Determine the [x, y] coordinate at the center of the cell enclosing the given text.  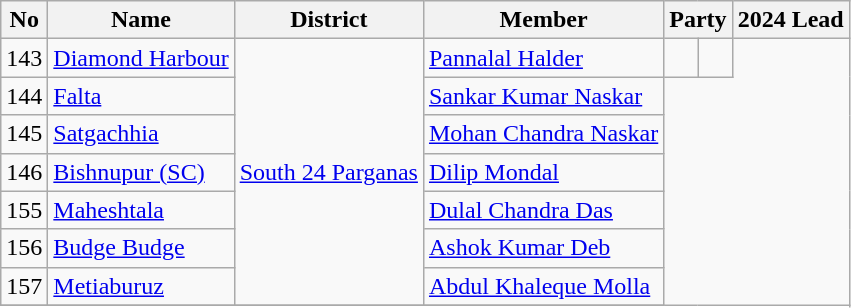
144 [24, 96]
Sankar Kumar Naskar [543, 96]
143 [24, 58]
Bishnupur (SC) [141, 172]
District [328, 20]
Mohan Chandra Naskar [543, 134]
157 [24, 286]
Name [141, 20]
Dilip Mondal [543, 172]
156 [24, 248]
Dulal Chandra Das [543, 210]
Budge Budge [141, 248]
Maheshtala [141, 210]
Pannalal Halder [543, 58]
2024 Lead [790, 20]
Member [543, 20]
146 [24, 172]
No [24, 20]
Falta [141, 96]
155 [24, 210]
Metiaburuz [141, 286]
Ashok Kumar Deb [543, 248]
145 [24, 134]
Party [698, 20]
South 24 Parganas [328, 172]
Abdul Khaleque Molla [543, 286]
Diamond Harbour [141, 58]
Satgachhia [141, 134]
